Return [x, y] of the center of cell containing provided text 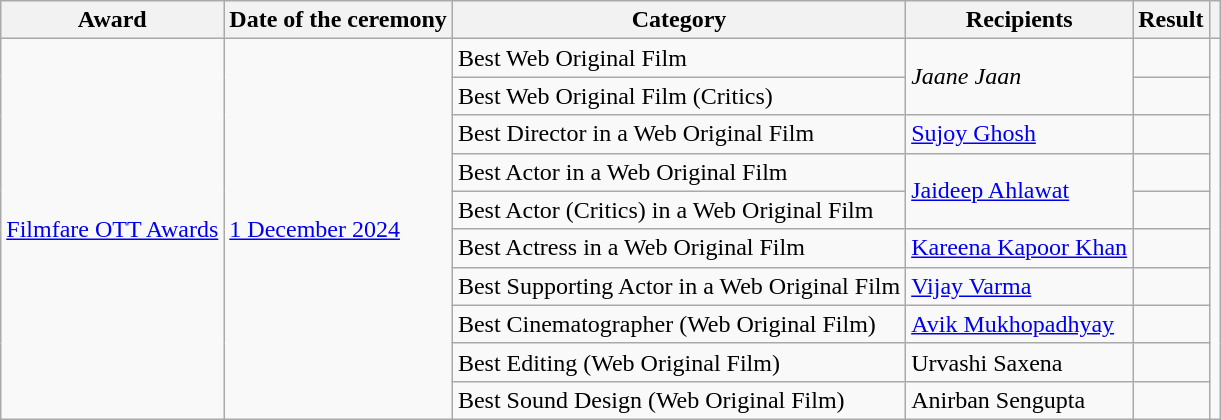
Category [678, 20]
Best Actor in a Web Original Film [678, 172]
Urvashi Saxena [1020, 362]
Best Cinematographer (Web Original Film) [678, 324]
Jaane Jaan [1020, 77]
Anirban Sengupta [1020, 400]
Best Actress in a Web Original Film [678, 248]
Kareena Kapoor Khan [1020, 248]
Date of the ceremony [338, 20]
1 December 2024 [338, 230]
Best Web Original Film (Critics) [678, 96]
Vijay Varma [1020, 286]
Sujoy Ghosh [1020, 134]
Jaideep Ahlawat [1020, 191]
Best Sound Design (Web Original Film) [678, 400]
Best Actor (Critics) in a Web Original Film [678, 210]
Best Editing (Web Original Film) [678, 362]
Best Supporting Actor in a Web Original Film [678, 286]
Avik Mukhopadhyay [1020, 324]
Award [112, 20]
Filmfare OTT Awards [112, 230]
Best Web Original Film [678, 58]
Recipients [1020, 20]
Best Director in a Web Original Film [678, 134]
Result [1171, 20]
